Return the [X, Y] coordinate for the center point of the cell that contains the specified text.  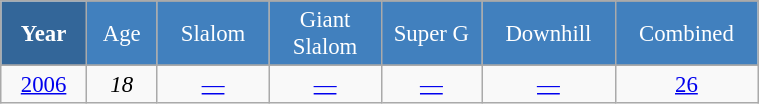
2006 [44, 85]
GiantSlalom [325, 34]
26 [686, 85]
Slalom [213, 34]
Super G [432, 34]
Year [44, 34]
18 [122, 85]
Downhill [549, 34]
Combined [686, 34]
Age [122, 34]
